Determine the (X, Y) coordinate at the center of the cell enclosing the given text.  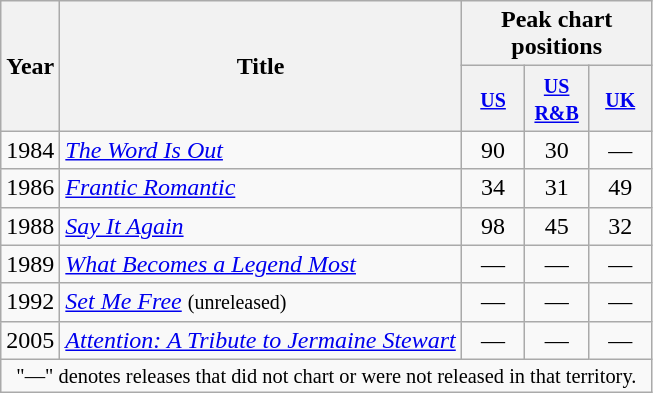
UK (620, 98)
US R&B (557, 98)
1986 (30, 188)
Say It Again (260, 226)
34 (493, 188)
1989 (30, 264)
Set Me Free (unreleased) (260, 302)
2005 (30, 340)
90 (493, 150)
US (493, 98)
Title (260, 66)
1984 (30, 150)
Year (30, 66)
30 (557, 150)
1988 (30, 226)
98 (493, 226)
49 (620, 188)
"—" denotes releases that did not chart or were not released in that territory. (326, 376)
31 (557, 188)
Frantic Romantic (260, 188)
1992 (30, 302)
What Becomes a Legend Most (260, 264)
Peak chart positions (556, 34)
Attention: A Tribute to Jermaine Stewart (260, 340)
32 (620, 226)
45 (557, 226)
The Word Is Out (260, 150)
